Capture the cell that displays the provided text and extract its [X, Y] central coordinate. 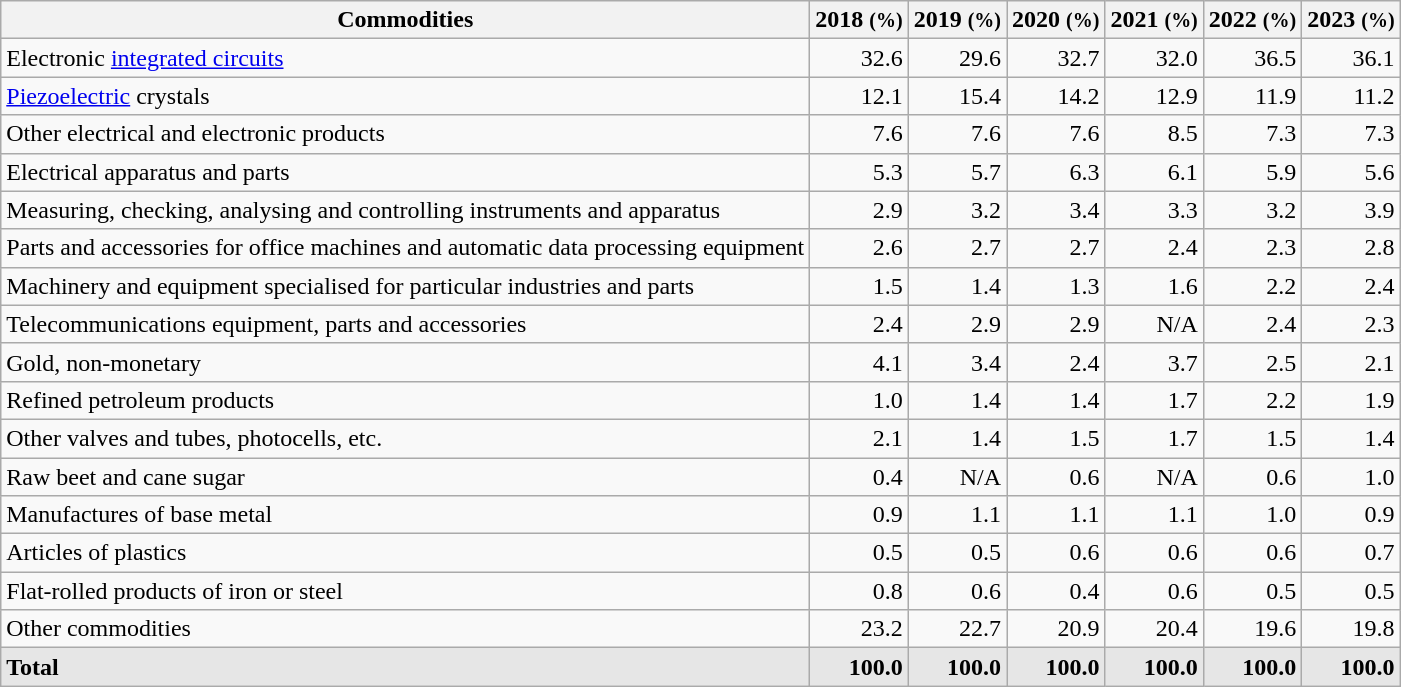
36.5 [1252, 58]
Commodities [406, 20]
29.6 [957, 58]
5.7 [957, 172]
Refined petroleum products [406, 400]
Measuring, checking, analysing and controlling instruments and apparatus [406, 210]
20.4 [1154, 629]
32.0 [1154, 58]
Piezoelectric crystals [406, 96]
12.9 [1154, 96]
4.1 [859, 362]
2022 (%) [1252, 20]
0.8 [859, 591]
Total [406, 667]
11.9 [1252, 96]
Machinery and equipment specialised for particular industries and parts [406, 286]
32.7 [1056, 58]
2021 (%) [1154, 20]
23.2 [859, 629]
Other commodities [406, 629]
8.5 [1154, 134]
1.3 [1056, 286]
Flat-rolled products of iron or steel [406, 591]
6.3 [1056, 172]
Other electrical and electronic products [406, 134]
Manufactures of base metal [406, 515]
Telecommunications equipment, parts and accessories [406, 324]
Gold, non-monetary [406, 362]
3.3 [1154, 210]
2.6 [859, 248]
2020 (%) [1056, 20]
6.1 [1154, 172]
32.6 [859, 58]
1.9 [1351, 400]
1.6 [1154, 286]
19.6 [1252, 629]
Articles of plastics [406, 553]
2.5 [1252, 362]
36.1 [1351, 58]
12.1 [859, 96]
22.7 [957, 629]
5.3 [859, 172]
Other valves and tubes, photocells, etc. [406, 438]
3.9 [1351, 210]
Electronic integrated circuits [406, 58]
Raw beet and cane sugar [406, 477]
19.8 [1351, 629]
2018 (%) [859, 20]
14.2 [1056, 96]
5.9 [1252, 172]
Parts and accessories for office machines and automatic data processing equipment [406, 248]
20.9 [1056, 629]
5.6 [1351, 172]
11.2 [1351, 96]
2019 (%) [957, 20]
3.7 [1154, 362]
2023 (%) [1351, 20]
15.4 [957, 96]
Electrical apparatus and parts [406, 172]
2.8 [1351, 248]
0.7 [1351, 553]
